From the cell containing the given text, extract its center point as (x, y) coordinate. 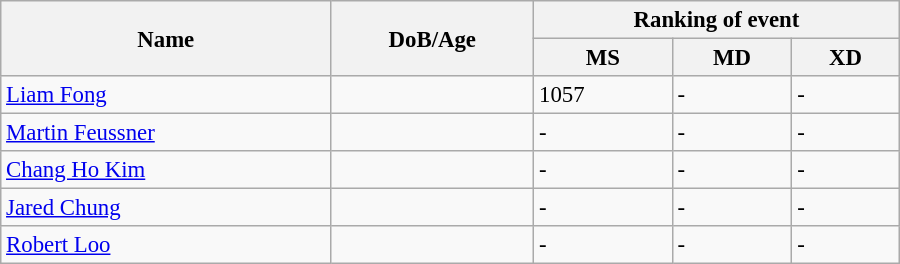
XD (846, 58)
Ranking of event (717, 20)
MD (732, 58)
Chang Ho Kim (166, 170)
Martin Feussner (166, 133)
1057 (603, 95)
Jared Chung (166, 208)
Name (166, 38)
Liam Fong (166, 95)
Robert Loo (166, 245)
MS (603, 58)
DoB/Age (432, 38)
